Pinpoint the cell where the given text exists, returning its [x, y] midpoint coordinate. 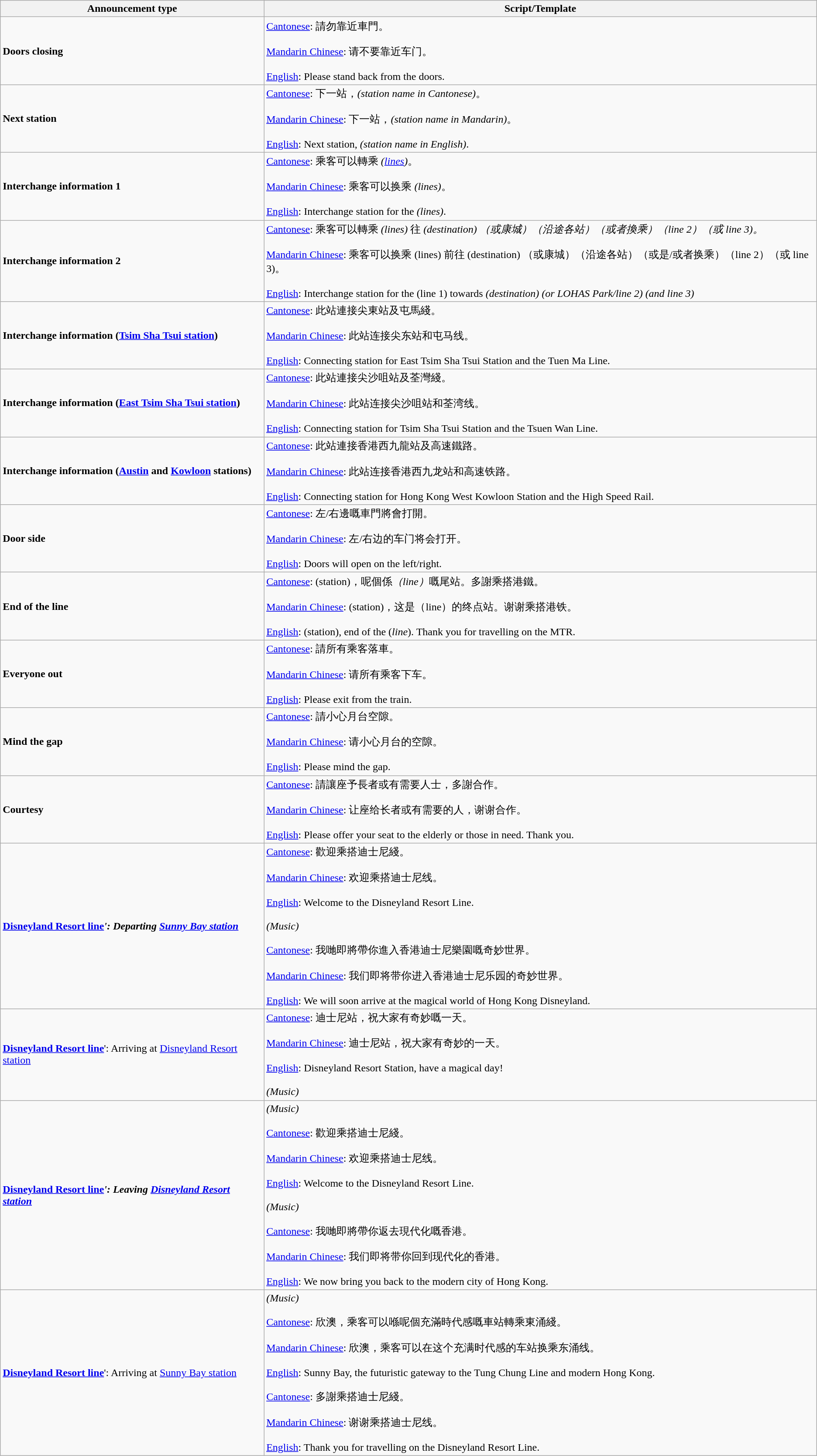
Cantonese: 請勿靠近車門。Mandarin Chinese: 请不要靠近车门。English: Please stand back from the doors. [540, 51]
Announcement type [132, 9]
Disneyland Resort line': Arriving at Sunny Bay station [132, 1373]
Interchange information (East Tsim Sha Tsui station) [132, 403]
Interchange information (Tsim Sha Tsui station) [132, 335]
Next station [132, 119]
Cantonese: 請讓座予長者或有需要人士，多謝合作。Mandarin Chinese: 让座给长者或有需要的人，谢谢合作。English: Please offer your seat to the elderly or those in need. Thank you. [540, 809]
Courtesy [132, 809]
Doors closing [132, 51]
Script/Template [540, 9]
Cantonese: 此站連接香港西九龍站及高速鐵路。Mandarin Chinese: 此站连接香港西九龙站和高速铁路。English: Connecting station for Hong Kong West Kowloon Station and the High Speed Rail. [540, 471]
Disneyland Resort line': Leaving Disneyland Resort station [132, 1195]
Disneyland Resort line': Departing Sunny Bay station [132, 926]
Cantonese: 左/右邊嘅車門將會打開。Mandarin Chinese: 左/右边的车门将会打开。English: Doors will open on the left/right. [540, 539]
Interchange information (Austin and Kowloon stations) [132, 471]
Mind the gap [132, 741]
Disneyland Resort line': Arriving at Disneyland Resort station [132, 1055]
Interchange information 2 [132, 261]
Cantonese: 此站連接尖沙咀站及荃灣綫。Mandarin Chinese: 此站连接尖沙咀站和荃湾线。English: Connecting station for Tsim Sha Tsui Station and the Tsuen Wan Line. [540, 403]
Interchange information 1 [132, 186]
End of the line [132, 606]
Cantonese: 迪士尼站，祝大家有奇妙嘅一天。Mandarin Chinese: 迪士尼站，祝大家有奇妙的一天。English: Disneyland Resort Station, have a magical day!(Music) [540, 1055]
Cantonese: 請小心月台空隙。Mandarin Chinese: 请小心月台的空隙。English: Please mind the gap. [540, 741]
Door side [132, 539]
Cantonese: 乘客可以轉乘 (lines)。Mandarin Chinese: 乘客可以换乘 (lines)。English: Interchange station for the (lines). [540, 186]
Cantonese: 請所有乘客落車。Mandarin Chinese: 请所有乘客下车。English: Please exit from the train. [540, 674]
Cantonese: 此站連接尖東站及屯馬綫。Mandarin Chinese: 此站连接尖东站和屯马线。English: Connecting station for East Tsim Sha Tsui Station and the Tuen Ma Line. [540, 335]
Cantonese: 下一站，(station name in Cantonese)。Mandarin Chinese: 下一站，(station name in Mandarin)。English: Next station, (station name in English). [540, 119]
Everyone out [132, 674]
